Locate the cell with the specified text and output its (X, Y) center coordinate. 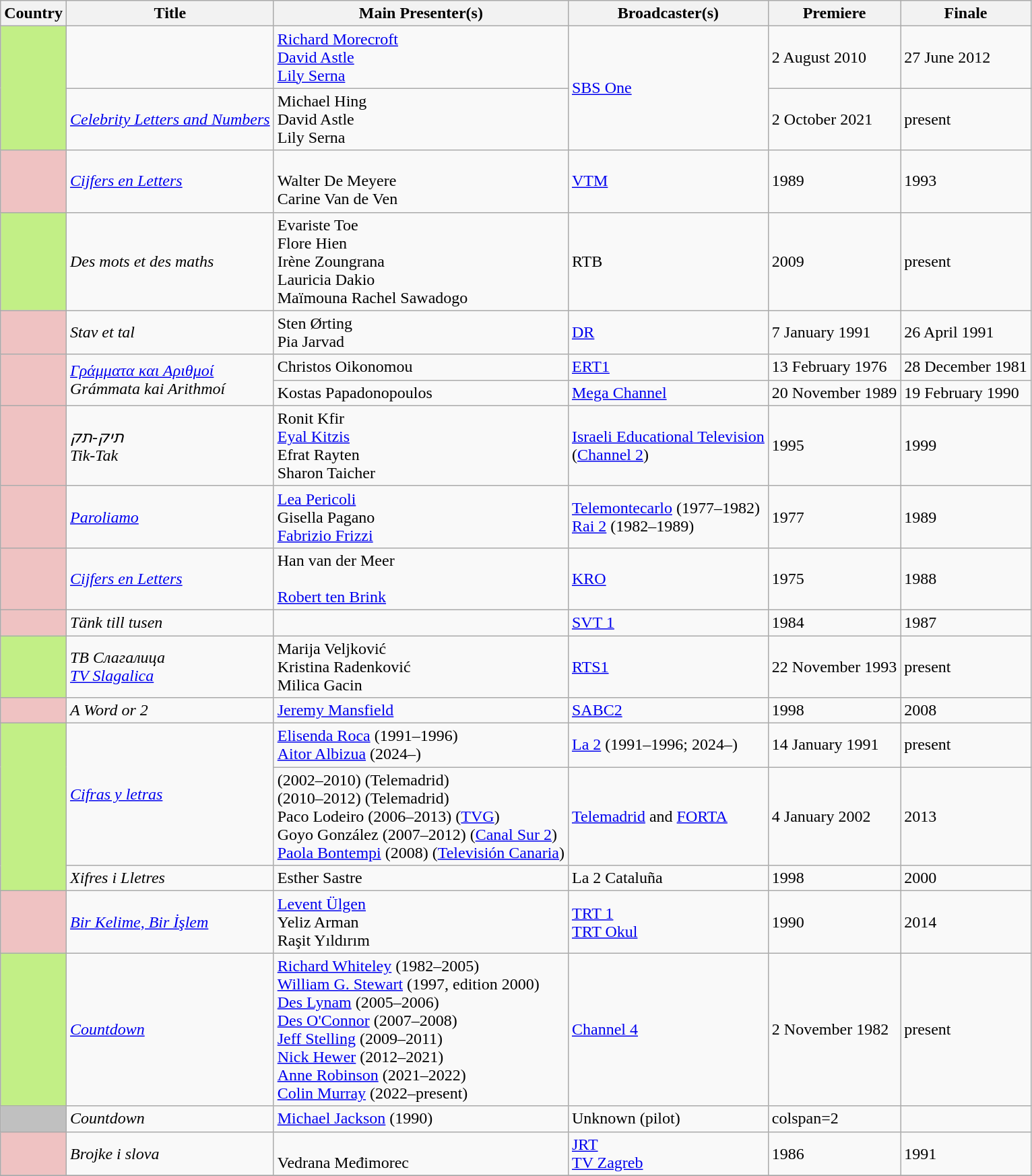
4 January 2002 (834, 816)
A Word or 2 (170, 711)
Brojke i slova (170, 1153)
Vedrana Međimorec (420, 1153)
2009 (834, 261)
22 November 1993 (834, 667)
1986 (834, 1153)
Han van der MeerRobert ten Brink (420, 579)
Sten ØrtingPia Jarvad (420, 333)
Paroliamo (170, 517)
Premiere (834, 13)
Unknown (pilot) (668, 1119)
colspan=2 (834, 1119)
Telemadrid and FORTA (668, 816)
19 February 1990 (966, 393)
Marija VeljkovićKristina RadenkovićMilica Gacin (420, 667)
1977 (834, 517)
1984 (834, 622)
Richard MorecroftDavid AstleLily Serna (420, 57)
28 December 1981 (966, 367)
2 August 2010 (834, 57)
14 January 1991 (834, 745)
1995 (834, 446)
Cifras y letras (170, 795)
Bir Kelime, Bir İşlem (170, 922)
RTB (668, 261)
1987 (966, 622)
Xifres i Lletres (170, 878)
27 June 2012 (966, 57)
2013 (966, 816)
DR (668, 333)
Telemontecarlo (1977–1982)Rai 2 (1982–1989) (668, 517)
Main Presenter(s) (420, 13)
1999 (966, 446)
Lea PericoliGisella PaganoFabrizio Frizzi (420, 517)
La 2 Cataluña (668, 878)
Walter De MeyereCarine Van de Ven (420, 181)
Ronit KfirEyal KitzisEfrat RaytenSharon Taicher (420, 446)
Esther Sastre (420, 878)
Levent ÜlgenYeliz ArmanRaşit Yıldırım (420, 922)
Celebrity Letters and Numbers (170, 119)
Channel 4 (668, 1029)
Jeremy Mansfield (420, 711)
Michael Jackson (1990) (420, 1119)
1988 (966, 579)
Γράμματα και ΑριθμοίGrámmata kai Arithmoí (170, 380)
2000 (966, 878)
Elisenda Roca (1991–1996)Aitor Albizua (2024–) (420, 745)
2014 (966, 922)
Stav et tal (170, 333)
SBS One (668, 88)
Country (34, 13)
JRTTV Zagreb (668, 1153)
2 November 1982 (834, 1029)
Michael HingDavid AstleLily Serna (420, 119)
7 January 1991 (834, 333)
תיק-תקTik-Tak (170, 446)
KRO (668, 579)
26 April 1991 (966, 333)
2008 (966, 711)
Broadcaster(s) (668, 13)
13 February 1976 (834, 367)
1991 (966, 1153)
Title (170, 13)
Des mots et des maths (170, 261)
Mega Channel (668, 393)
1990 (834, 922)
Kostas Papadonopoulos (420, 393)
Tänk till tusen (170, 622)
VTM (668, 181)
1975 (834, 579)
RTS1 (668, 667)
Evariste ToeFlore HienIrène ZoungranaLauricia DakioMaïmouna Rachel Sawadogo (420, 261)
Israeli Educational Television(Channel 2) (668, 446)
Christos Oikonomou (420, 367)
TRT 1TRT Okul (668, 922)
SVT 1 (668, 622)
Finale (966, 13)
ТВ СлагалицаTV Slagalica (170, 667)
La 2 (1991–1996; 2024–) (668, 745)
2 October 2021 (834, 119)
ERT1 (668, 367)
SABC2 (668, 711)
20 November 1989 (834, 393)
1993 (966, 181)
